Detect which cell encompasses the target text, then output its [x, y] center coordinate. 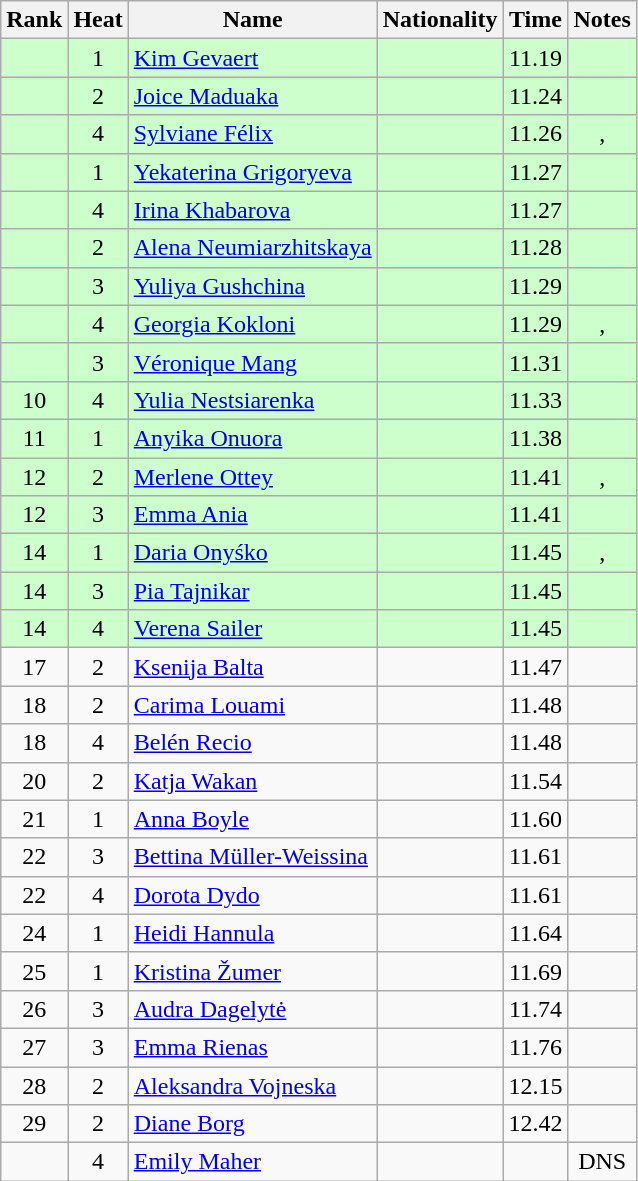
24 [34, 933]
26 [34, 1009]
11.69 [536, 971]
Daria Onyśko [252, 553]
Kim Gevaert [252, 58]
Carima Louami [252, 705]
11.76 [536, 1047]
Aleksandra Vojneska [252, 1085]
DNS [602, 1162]
Anyika Onuora [252, 438]
Belén Recio [252, 743]
11.26 [536, 134]
Véronique Mang [252, 362]
25 [34, 971]
27 [34, 1047]
Yulia Nestsiarenka [252, 400]
11.33 [536, 400]
11.64 [536, 933]
Time [536, 20]
11.28 [536, 248]
Joice Maduaka [252, 96]
11.19 [536, 58]
12.15 [536, 1085]
29 [34, 1124]
Verena Sailer [252, 629]
10 [34, 400]
11.47 [536, 667]
Sylviane Félix [252, 134]
11.24 [536, 96]
Yuliya Gushchina [252, 286]
28 [34, 1085]
Name [252, 20]
Diane Borg [252, 1124]
Katja Wakan [252, 781]
Audra Dagelytė [252, 1009]
Anna Boyle [252, 819]
11.38 [536, 438]
Alena Neumiarzhitskaya [252, 248]
Yekaterina Grigoryeva [252, 172]
Pia Tajnikar [252, 591]
11 [34, 438]
Irina Khabarova [252, 210]
Heidi Hannula [252, 933]
Ksenija Balta [252, 667]
12.42 [536, 1124]
20 [34, 781]
Kristina Žumer [252, 971]
Emily Maher [252, 1162]
Heat [98, 20]
11.31 [536, 362]
Nationality [440, 20]
21 [34, 819]
Merlene Ottey [252, 477]
Dorota Dydo [252, 895]
11.60 [536, 819]
Notes [602, 20]
Emma Ania [252, 515]
Emma Rienas [252, 1047]
Georgia Kokloni [252, 324]
11.74 [536, 1009]
Rank [34, 20]
11.54 [536, 781]
Bettina Müller-Weissina [252, 857]
17 [34, 667]
